Return the (x, y) coordinate for the center point of the cell that contains the specified text.  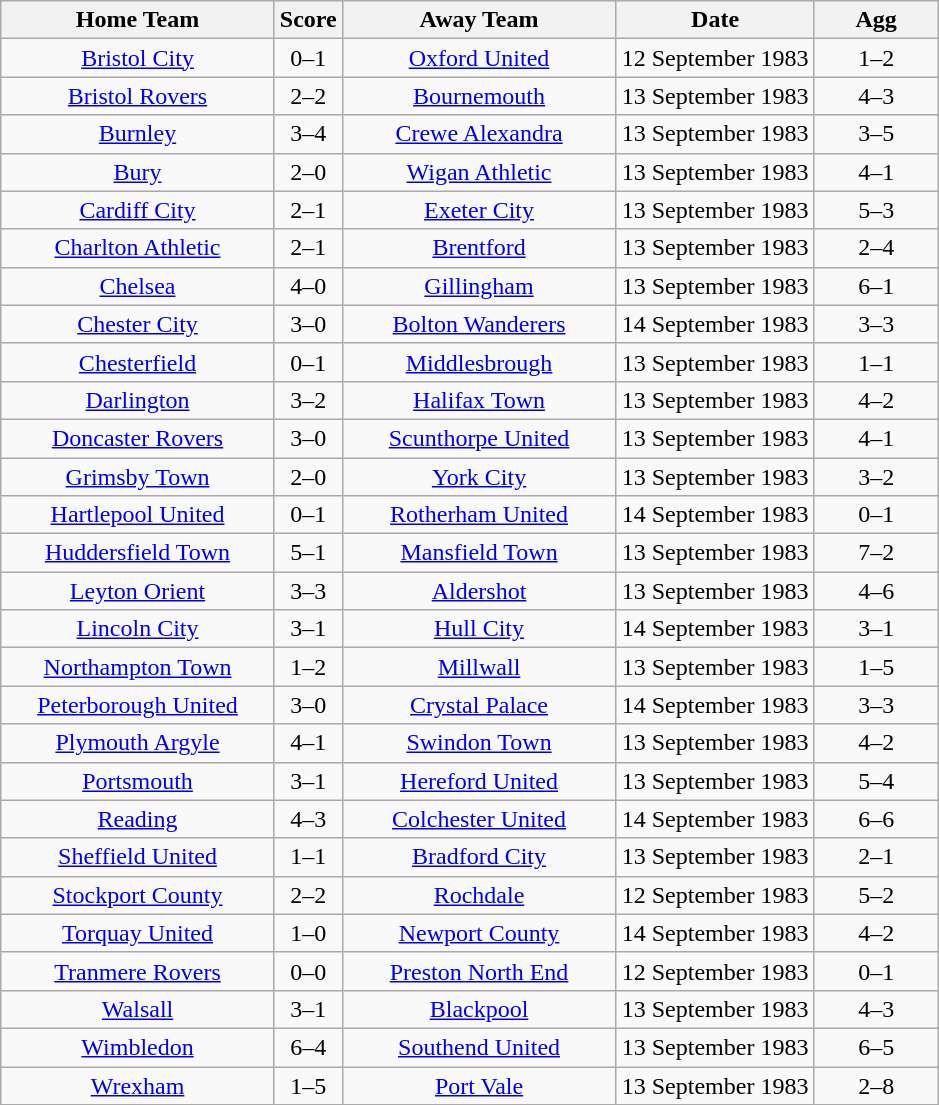
Crystal Palace (479, 705)
Stockport County (138, 895)
Bradford City (479, 857)
Mansfield Town (479, 553)
Middlesbrough (479, 362)
5–2 (876, 895)
Crewe Alexandra (479, 134)
Charlton Athletic (138, 248)
Millwall (479, 667)
Exeter City (479, 210)
York City (479, 477)
Brentford (479, 248)
Wimbledon (138, 1047)
Walsall (138, 1009)
Bury (138, 172)
6–1 (876, 286)
Newport County (479, 933)
5–4 (876, 781)
3–5 (876, 134)
7–2 (876, 553)
1–0 (308, 933)
3–4 (308, 134)
Northampton Town (138, 667)
Burnley (138, 134)
Doncaster Rovers (138, 438)
Southend United (479, 1047)
Colchester United (479, 819)
Bristol Rovers (138, 96)
Oxford United (479, 58)
Portsmouth (138, 781)
5–3 (876, 210)
Blackpool (479, 1009)
0–0 (308, 971)
Tranmere Rovers (138, 971)
Cardiff City (138, 210)
Hartlepool United (138, 515)
Bristol City (138, 58)
6–5 (876, 1047)
Grimsby Town (138, 477)
Bolton Wanderers (479, 324)
Darlington (138, 400)
Plymouth Argyle (138, 743)
Rochdale (479, 895)
Date (716, 20)
Torquay United (138, 933)
4–0 (308, 286)
Preston North End (479, 971)
Hereford United (479, 781)
Home Team (138, 20)
Hull City (479, 629)
Agg (876, 20)
Scunthorpe United (479, 438)
Chester City (138, 324)
Huddersfield Town (138, 553)
Port Vale (479, 1085)
Gillingham (479, 286)
6–4 (308, 1047)
Wrexham (138, 1085)
Bournemouth (479, 96)
4–6 (876, 591)
Swindon Town (479, 743)
Peterborough United (138, 705)
Reading (138, 819)
Score (308, 20)
6–6 (876, 819)
Away Team (479, 20)
Sheffield United (138, 857)
5–1 (308, 553)
Aldershot (479, 591)
Halifax Town (479, 400)
Lincoln City (138, 629)
2–8 (876, 1085)
2–4 (876, 248)
Chelsea (138, 286)
Chesterfield (138, 362)
Rotherham United (479, 515)
Wigan Athletic (479, 172)
Leyton Orient (138, 591)
